Scan for the cell matching the given text and deliver its [X, Y] coordinate at center. 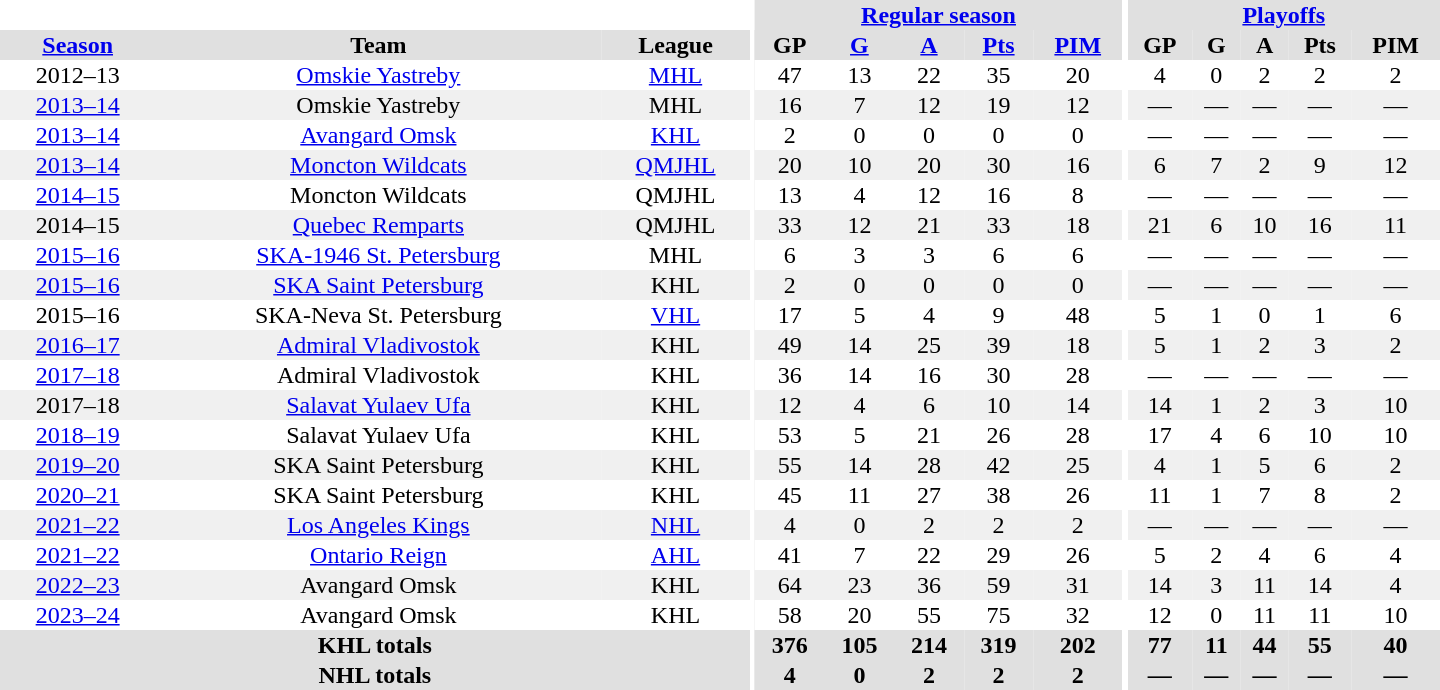
45 [790, 495]
49 [790, 345]
Los Angeles Kings [378, 525]
59 [999, 585]
League [675, 45]
2019–20 [78, 465]
27 [929, 495]
64 [790, 585]
19 [999, 105]
SKA-Neva St. Petersburg [378, 315]
Season [78, 45]
105 [860, 645]
32 [1078, 615]
2016–17 [78, 345]
77 [1160, 645]
38 [999, 495]
AHL [675, 555]
214 [929, 645]
Team [378, 45]
202 [1078, 645]
Playoffs [1284, 15]
35 [999, 75]
58 [790, 615]
2022–23 [78, 585]
Regular season [938, 15]
47 [790, 75]
376 [790, 645]
NHL [675, 525]
SKA-1946 St. Petersburg [378, 255]
44 [1264, 645]
VHL [675, 315]
31 [1078, 585]
Quebec Remparts [378, 225]
KHL totals [375, 645]
40 [1396, 645]
2020–21 [78, 495]
42 [999, 465]
53 [790, 435]
29 [999, 555]
Ontario Reign [378, 555]
2012–13 [78, 75]
41 [790, 555]
23 [860, 585]
NHL totals [375, 675]
319 [999, 645]
75 [999, 615]
39 [999, 345]
48 [1078, 315]
2023–24 [78, 615]
2018–19 [78, 435]
